Locate the cell with the specified text and output its (X, Y) center coordinate. 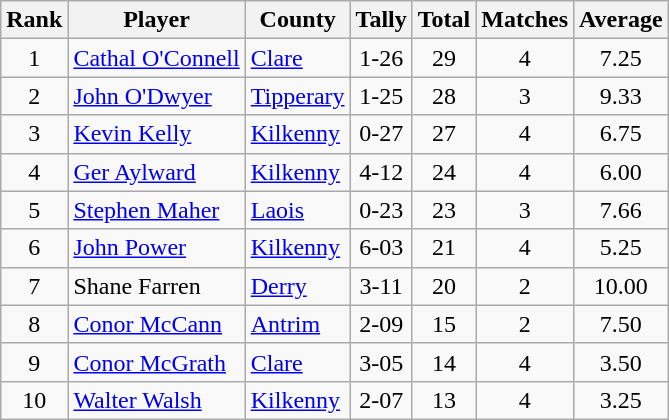
4-12 (381, 172)
Tipperary (298, 96)
7.25 (622, 58)
6-03 (381, 248)
5.25 (622, 248)
3.50 (622, 362)
3.25 (622, 400)
0-23 (381, 210)
1-26 (381, 58)
Stephen Maher (156, 210)
County (298, 20)
2-09 (381, 324)
Average (622, 20)
Derry (298, 286)
10.00 (622, 286)
6.00 (622, 172)
1-25 (381, 96)
14 (444, 362)
9.33 (622, 96)
10 (34, 400)
Rank (34, 20)
5 (34, 210)
Laois (298, 210)
6 (34, 248)
Conor McCann (156, 324)
John Power (156, 248)
21 (444, 248)
3-05 (381, 362)
20 (444, 286)
7 (34, 286)
3-11 (381, 286)
Kevin Kelly (156, 134)
1 (34, 58)
15 (444, 324)
Total (444, 20)
Shane Farren (156, 286)
24 (444, 172)
Ger Aylward (156, 172)
Player (156, 20)
13 (444, 400)
2-07 (381, 400)
9 (34, 362)
28 (444, 96)
7.50 (622, 324)
Tally (381, 20)
Antrim (298, 324)
John O'Dwyer (156, 96)
Matches (525, 20)
6.75 (622, 134)
23 (444, 210)
27 (444, 134)
0-27 (381, 134)
7.66 (622, 210)
Walter Walsh (156, 400)
29 (444, 58)
Conor McGrath (156, 362)
8 (34, 324)
Cathal O'Connell (156, 58)
